Identify which cell holds the provided text, then report its [X, Y] central coordinate. 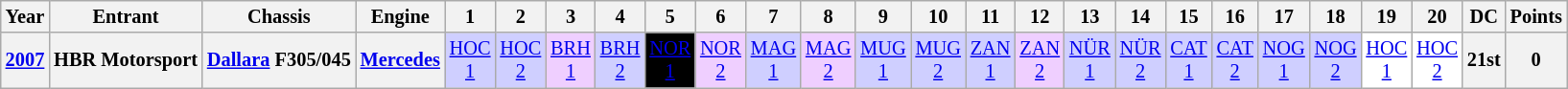
17 [1284, 16]
0 [1536, 60]
NOR1 [669, 60]
MAG2 [829, 60]
11 [991, 16]
21st [1485, 60]
19 [1387, 16]
7 [773, 16]
Chassis [279, 16]
13 [1089, 16]
5 [669, 16]
Points [1536, 16]
NOG1 [1284, 60]
BRH1 [571, 60]
Year [25, 16]
8 [829, 16]
Engine [401, 16]
HBR Motorsport [126, 60]
MUG2 [938, 60]
12 [1040, 16]
Dallara F305/045 [279, 60]
NOR2 [721, 60]
MAG1 [773, 60]
CAT1 [1188, 60]
20 [1437, 16]
6 [721, 16]
16 [1235, 16]
10 [938, 16]
3 [571, 16]
CAT2 [1235, 60]
18 [1336, 16]
4 [620, 16]
NOG2 [1336, 60]
9 [882, 16]
14 [1141, 16]
15 [1188, 16]
2007 [25, 60]
Mercedes [401, 60]
2 [520, 16]
DC [1485, 16]
NÜR1 [1089, 60]
1 [470, 16]
MUG1 [882, 60]
NÜR2 [1141, 60]
BRH2 [620, 60]
ZAN1 [991, 60]
Entrant [126, 16]
ZAN2 [1040, 60]
